Search for the cell housing the specified text and yield its [x, y] center coordinate. 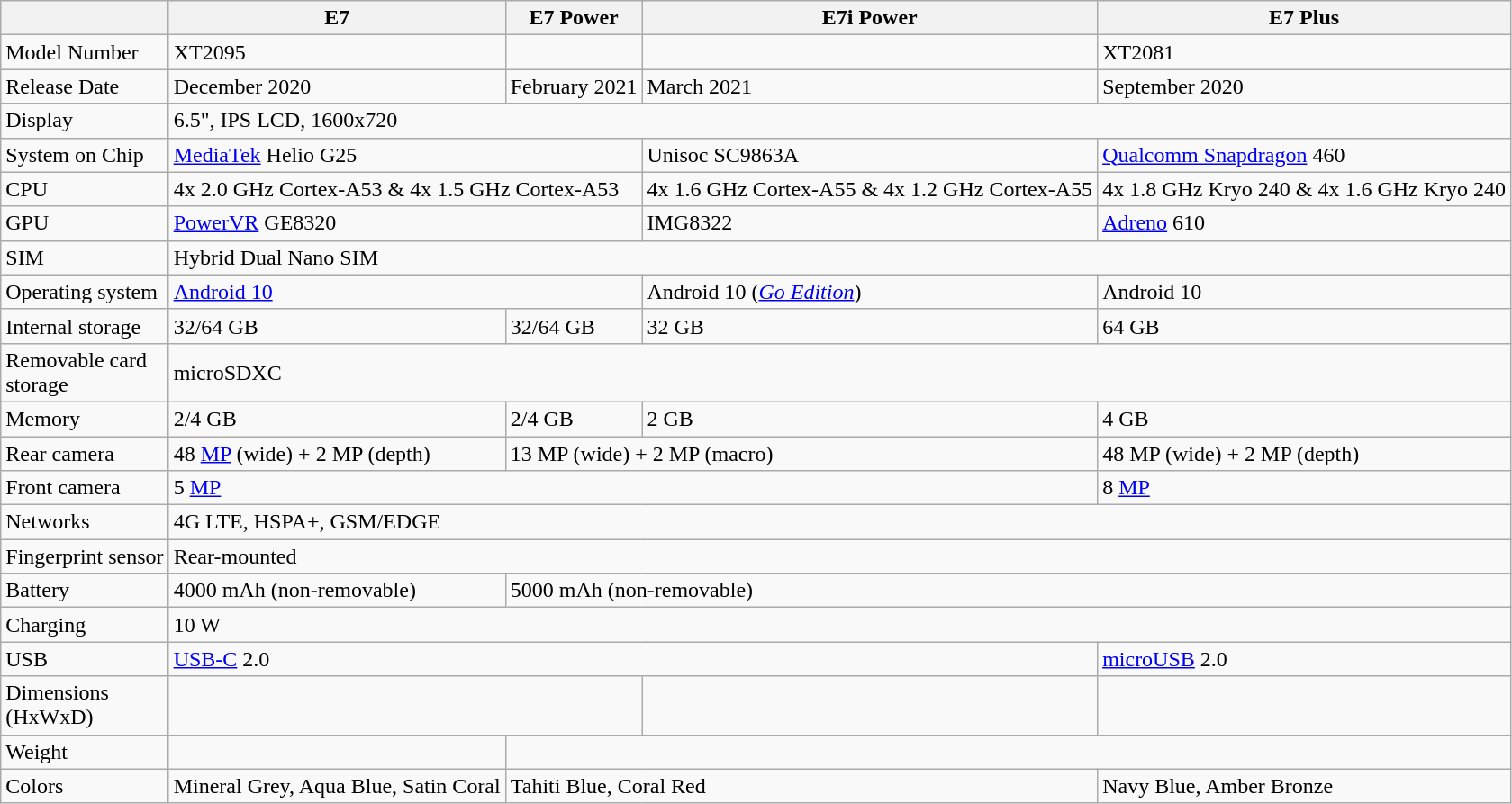
Dimensions(HxWxD) [85, 706]
64 GB [1304, 326]
5 MP [632, 488]
Unisoc SC9863A [870, 155]
USB-C 2.0 [632, 659]
December 2020 [337, 86]
SIM [85, 257]
Model Number [85, 52]
6.5", IPS LCD, 1600x720 [839, 121]
10 W [839, 625]
CPU [85, 189]
4x 1.6 GHz Cortex-A55 & 4x 1.2 GHz Cortex-A55 [870, 189]
4x 2.0 GHz Cortex-A53 & 4x 1.5 GHz Cortex-A53 [405, 189]
Memory [85, 419]
Release Date [85, 86]
4 GB [1304, 419]
Operating system [85, 292]
microSDXC [839, 373]
PowerVR GE8320 [405, 223]
4x 1.8 GHz Kryo 240 & 4x 1.6 GHz Kryo 240 [1304, 189]
MediaTek Helio G25 [405, 155]
September 2020 [1304, 86]
February 2021 [574, 86]
4000 mAh (non-removable) [337, 591]
4G LTE, HSPA+, GSM/EDGE [839, 522]
2 GB [870, 419]
Tahiti Blue, Coral Red [801, 786]
XT2081 [1304, 52]
Removable cardstorage [85, 373]
E7 Power [574, 18]
Charging [85, 625]
Networks [85, 522]
13 MP (wide) + 2 MP (macro) [801, 453]
Weight [85, 752]
Rear camera [85, 453]
XT2095 [337, 52]
Hybrid Dual Nano SIM [839, 257]
Adreno 610 [1304, 223]
Navy Blue, Amber Bronze [1304, 786]
GPU [85, 223]
Display [85, 121]
Front camera [85, 488]
E7 [337, 18]
E7i Power [870, 18]
32 GB [870, 326]
E7 Plus [1304, 18]
IMG8322 [870, 223]
Battery [85, 591]
Colors [85, 786]
System on Chip [85, 155]
USB [85, 659]
Qualcomm Snapdragon 460 [1304, 155]
March 2021 [870, 86]
Android 10 (Go Edition) [870, 292]
Internal storage [85, 326]
8 MP [1304, 488]
Mineral Grey, Aqua Blue, Satin Coral [337, 786]
microUSB 2.0 [1304, 659]
Rear-mounted [839, 556]
5000 mAh (non-removable) [1008, 591]
Fingerprint sensor [85, 556]
